Identify which cell holds the provided text, then report its (x, y) central coordinate. 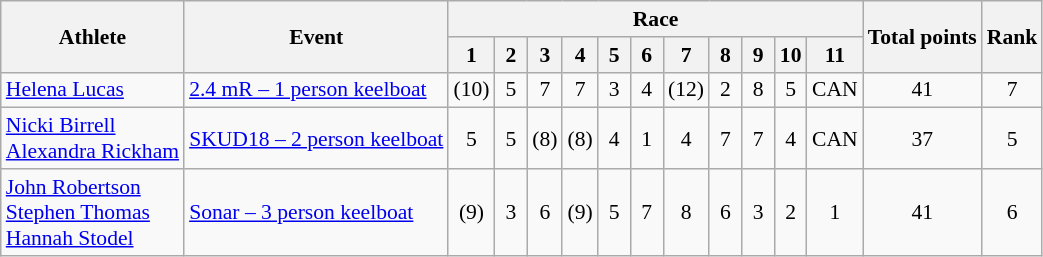
Athlete (92, 36)
37 (922, 138)
2.4 mR – 1 person keelboat (316, 90)
(12) (686, 90)
10 (790, 55)
9 (758, 55)
Race (655, 19)
Rank (1012, 36)
SKUD18 – 2 person keelboat (316, 138)
11 (835, 55)
Nicki BirrellAlexandra Rickham (92, 138)
Total points (922, 36)
Sonar – 3 person keelboat (316, 212)
John RobertsonStephen ThomasHannah Stodel (92, 212)
Event (316, 36)
(10) (471, 90)
Helena Lucas (92, 90)
